Provide the [X, Y] coordinate of the cell's center where the given text is located.  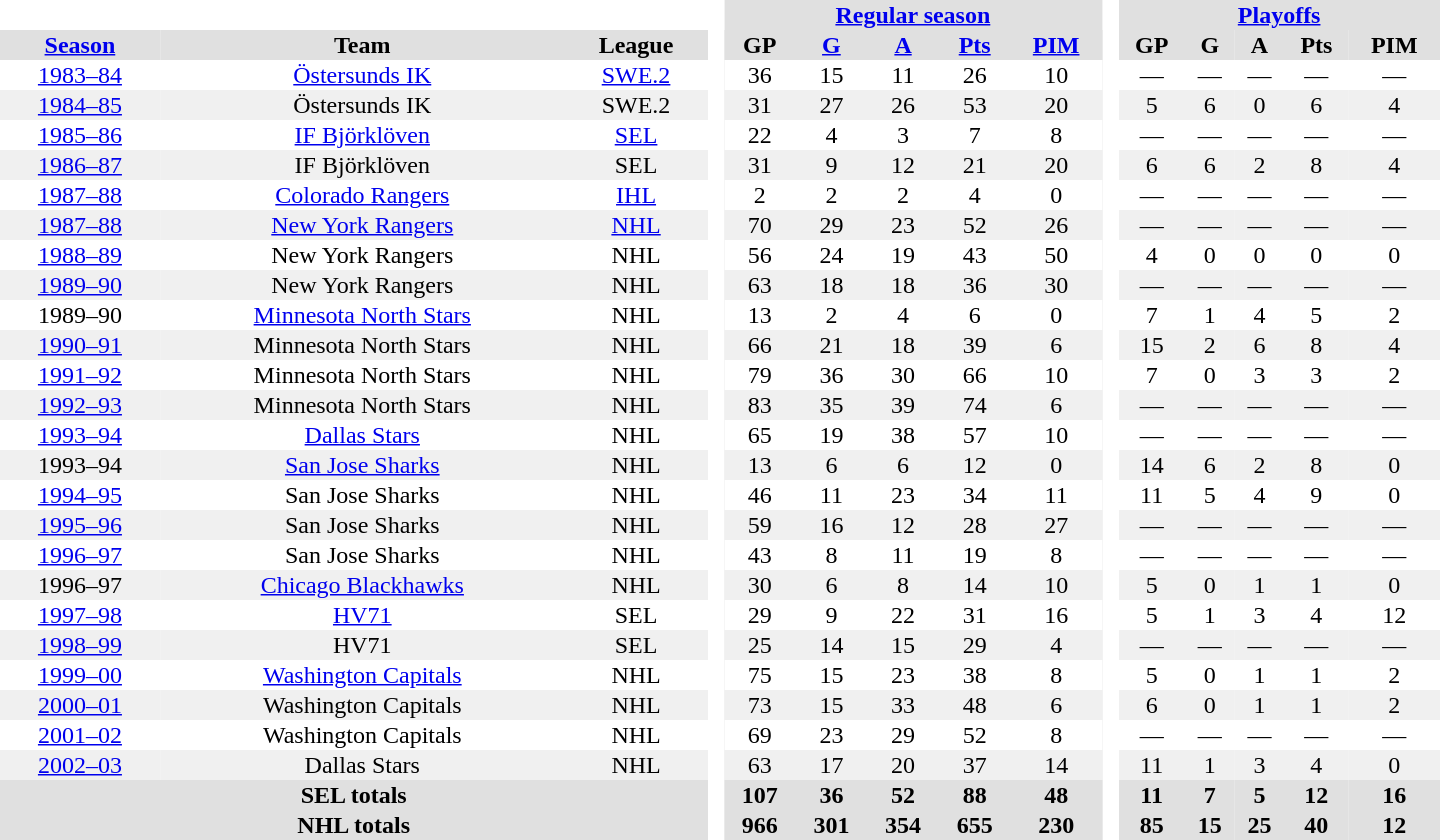
Regular season [913, 15]
28 [975, 525]
Team [362, 45]
1983–84 [80, 75]
57 [975, 435]
SEL totals [354, 795]
69 [760, 735]
34 [975, 495]
Season [80, 45]
301 [832, 825]
League [636, 45]
56 [760, 255]
2000–01 [80, 705]
354 [903, 825]
230 [1056, 825]
83 [760, 405]
1988–89 [80, 255]
Colorado Rangers [362, 195]
Playoffs [1279, 15]
655 [975, 825]
IHL [636, 195]
1994–95 [80, 495]
1997–98 [80, 615]
50 [1056, 255]
2002–03 [80, 765]
59 [760, 525]
65 [760, 435]
17 [832, 765]
1991–92 [80, 375]
1992–93 [80, 405]
1999–00 [80, 675]
Chicago Blackhawks [362, 585]
46 [760, 495]
NHL totals [354, 825]
1998–99 [80, 645]
1985–86 [80, 135]
107 [760, 795]
33 [903, 705]
1986–87 [80, 165]
2001–02 [80, 735]
1990–91 [80, 345]
79 [760, 375]
35 [832, 405]
53 [975, 105]
85 [1152, 825]
74 [975, 405]
40 [1316, 825]
88 [975, 795]
24 [832, 255]
37 [975, 765]
75 [760, 675]
1984–85 [80, 105]
73 [760, 705]
966 [760, 825]
70 [760, 225]
1995–96 [80, 525]
